From the cell containing the given text, extract its center point as [x, y] coordinate. 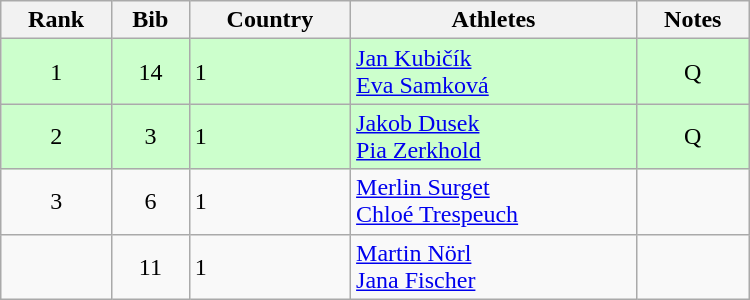
14 [151, 72]
6 [151, 202]
Bib [151, 20]
Martin Nörl Jana Fischer [494, 266]
Rank [56, 20]
Athletes [494, 20]
2 [56, 136]
Merlin Surget Chloé Trespeuch [494, 202]
Notes [692, 20]
Jakob Dusek Pia Zerkhold [494, 136]
Jan Kubičík Eva Samková [494, 72]
Country [270, 20]
11 [151, 266]
